Search for the cell housing the specified text and yield its [X, Y] center coordinate. 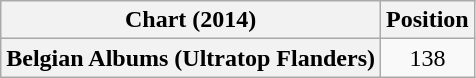
Chart (2014) [191, 20]
138 [428, 58]
Position [428, 20]
Belgian Albums (Ultratop Flanders) [191, 58]
